Find where the given text appears and provide that cell's center as [X, Y] coordinate. 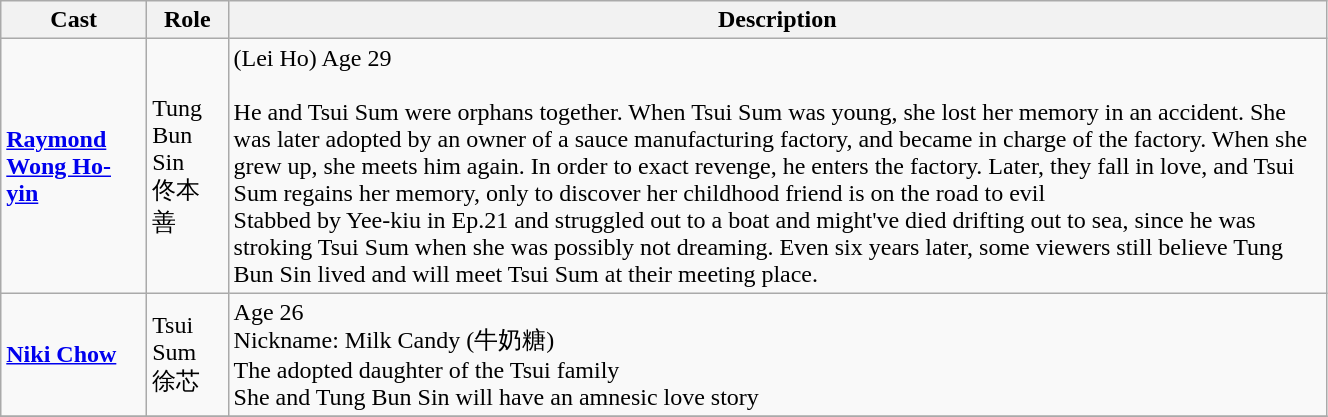
Tsui Sum 徐芯 [188, 355]
Age 26Nickname: Milk Candy (牛奶糖) The adopted daughter of the Tsui familyShe and Tung Bun Sin will have an amnesic love story [777, 355]
Role [188, 20]
Niki Chow [74, 355]
Tung Bun Sin 佟本善 [188, 166]
Cast [74, 20]
Description [777, 20]
Raymond Wong Ho-yin [74, 166]
